Return the (X, Y) coordinate for the center point of the cell that contains the specified text.  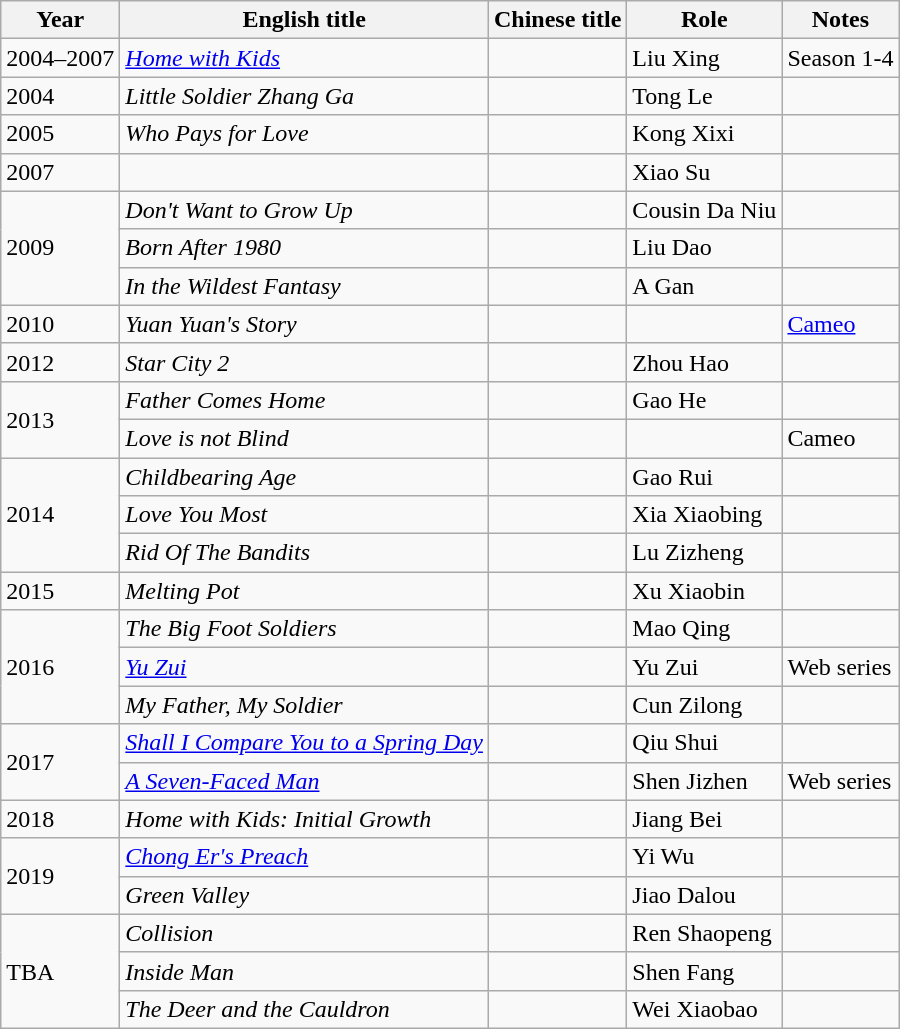
Xia Xiaobing (704, 515)
My Father, My Soldier (304, 705)
Year (60, 20)
Xu Xiaobin (704, 591)
Home with Kids (304, 58)
2019 (60, 876)
Star City 2 (304, 362)
2010 (60, 324)
2016 (60, 667)
The Deer and the Cauldron (304, 1009)
Gao He (704, 400)
English title (304, 20)
2007 (60, 172)
Childbearing Age (304, 477)
Love is not Blind (304, 438)
Zhou Hao (704, 362)
TBA (60, 971)
Shen Jizhen (704, 781)
Jiao Dalou (704, 895)
Shall I Compare You to a Spring Day (304, 743)
Kong Xixi (704, 134)
2018 (60, 819)
Who Pays for Love (304, 134)
2014 (60, 515)
Love You Most (304, 515)
2017 (60, 762)
A Gan (704, 286)
The Big Foot Soldiers (304, 629)
Yuan Yuan's Story (304, 324)
Liu Xing (704, 58)
Inside Man (304, 971)
Mao Qing (704, 629)
Chong Er's Preach (304, 857)
2005 (60, 134)
Xiao Su (704, 172)
Little Soldier Zhang Ga (304, 96)
Cun Zilong (704, 705)
Season 1-4 (840, 58)
Born After 1980 (304, 248)
A Seven-Faced Man (304, 781)
Green Valley (304, 895)
Wei Xiaobao (704, 1009)
2012 (60, 362)
Jiang Bei (704, 819)
2013 (60, 419)
Don't Want to Grow Up (304, 210)
2015 (60, 591)
Tong Le (704, 96)
Notes (840, 20)
Rid Of The Bandits (304, 553)
2004 (60, 96)
Lu Zizheng (704, 553)
Ren Shaopeng (704, 933)
Gao Rui (704, 477)
Home with Kids: Initial Growth (304, 819)
Melting Pot (304, 591)
2009 (60, 248)
Collision (304, 933)
Role (704, 20)
In the Wildest Fantasy (304, 286)
Cousin Da Niu (704, 210)
Shen Fang (704, 971)
Yi Wu (704, 857)
Liu Dao (704, 248)
Chinese title (557, 20)
2004–2007 (60, 58)
Qiu Shui (704, 743)
Father Comes Home (304, 400)
